Identify which cell holds the provided text, then report its (x, y) central coordinate. 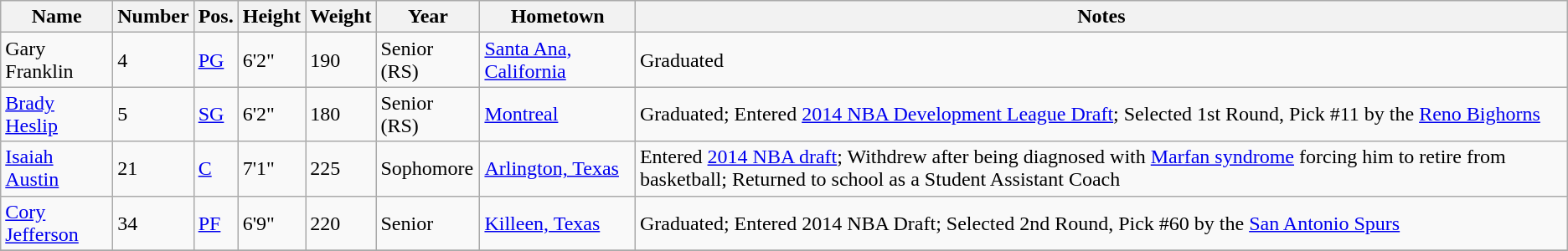
Graduated; Entered 2014 NBA Development League Draft; Selected 1st Round, Pick #11 by the Reno Bighorns (1101, 114)
Gary Franklin (57, 60)
4 (153, 60)
Senior (428, 223)
225 (341, 169)
Graduated (1101, 60)
Notes (1101, 17)
Sophomore (428, 169)
Height (271, 17)
21 (153, 169)
Cory Jefferson (57, 223)
Santa Ana, California (558, 60)
Hometown (558, 17)
PG (216, 60)
SG (216, 114)
220 (341, 223)
7'1" (271, 169)
Name (57, 17)
34 (153, 223)
Pos. (216, 17)
Brady Heslip (57, 114)
C (216, 169)
Graduated; Entered 2014 NBA Draft; Selected 2nd Round, Pick #60 by the San Antonio Spurs (1101, 223)
5 (153, 114)
Killeen, Texas (558, 223)
Arlington, Texas (558, 169)
190 (341, 60)
PF (216, 223)
Montreal (558, 114)
Year (428, 17)
6'9" (271, 223)
Isaiah Austin (57, 169)
Number (153, 17)
180 (341, 114)
Weight (341, 17)
